Identify which cell holds the provided text, then report its [x, y] central coordinate. 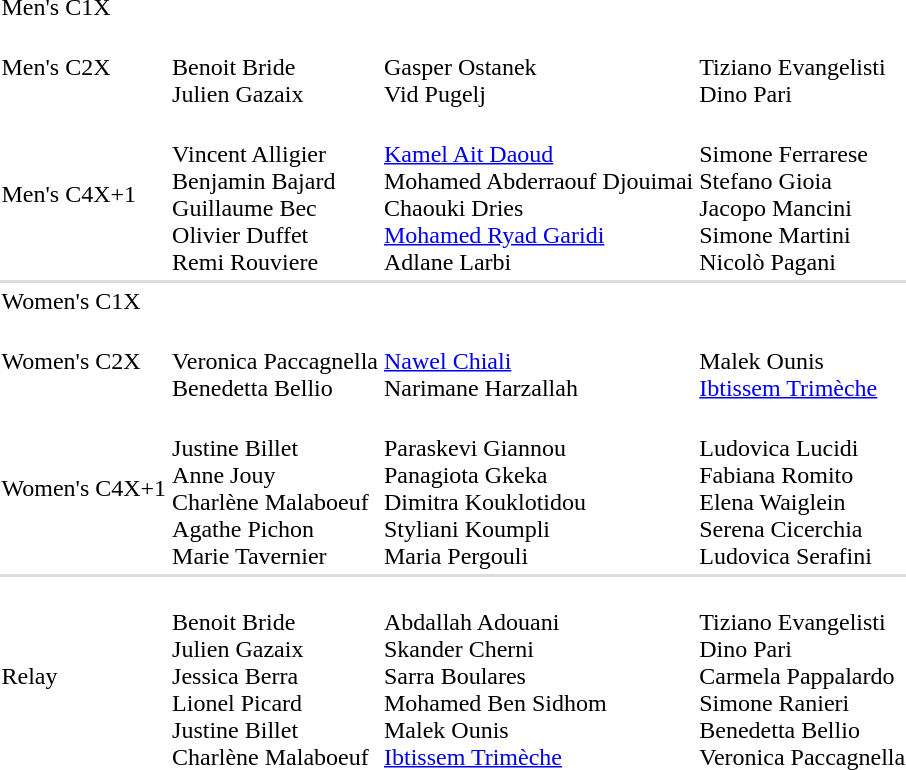
Men's C4X+1 [84, 194]
Justine BilletAnne JouyCharlène MalaboeufAgathe PichonMarie Tavernier [276, 488]
Veronica PaccagnellaBenedetta Bellio [276, 361]
Men's C2X [84, 67]
Nawel ChialiNarimane Harzallah [538, 361]
Women's C4X+1 [84, 488]
Women's C2X [84, 361]
Kamel Ait DaoudMohamed Abderraouf DjouimaiChaouki DriesMohamed Ryad GaridiAdlane Larbi [538, 194]
Gasper OstanekVid Pugelj [538, 67]
Vincent AlligierBenjamin BajardGuillaume BecOlivier DuffetRemi Rouviere [276, 194]
Women's C1X [84, 301]
Paraskevi GiannouPanagiota GkekaDimitra KouklotidouStyliani KoumpliMaria Pergouli [538, 488]
Benoit BrideJulien Gazaix [276, 67]
